Return the (x, y) coordinate for the center point of the cell that contains the specified text.  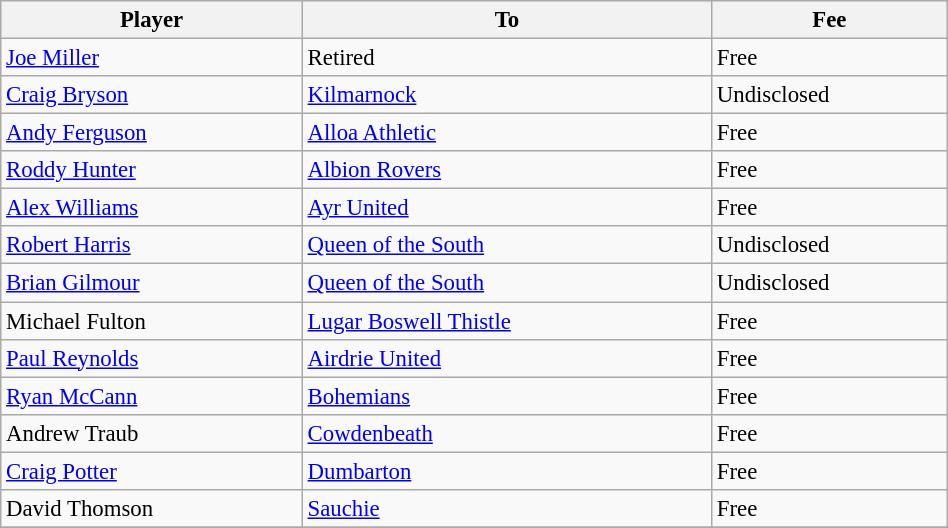
Joe Miller (152, 58)
Andrew Traub (152, 433)
Bohemians (506, 396)
Lugar Boswell Thistle (506, 321)
David Thomson (152, 509)
Craig Bryson (152, 95)
Player (152, 20)
Cowdenbeath (506, 433)
Roddy Hunter (152, 170)
Andy Ferguson (152, 133)
Brian Gilmour (152, 283)
Ryan McCann (152, 396)
To (506, 20)
Alex Williams (152, 208)
Dumbarton (506, 471)
Robert Harris (152, 245)
Sauchie (506, 509)
Kilmarnock (506, 95)
Fee (829, 20)
Ayr United (506, 208)
Paul Reynolds (152, 358)
Michael Fulton (152, 321)
Alloa Athletic (506, 133)
Craig Potter (152, 471)
Airdrie United (506, 358)
Albion Rovers (506, 170)
Retired (506, 58)
